Provide the [x, y] coordinate of the cell's center where the given text is located.  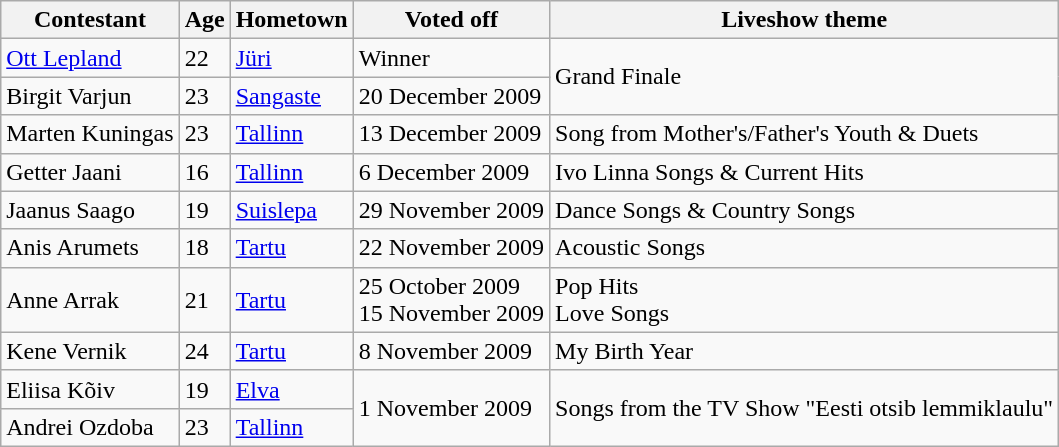
Marten Kuningas [90, 134]
Sangaste [292, 96]
Birgit Varjun [90, 96]
Jaanus Saago [90, 210]
Andrei Ozdoba [90, 427]
Pop HitsLove Songs [804, 300]
21 [204, 300]
18 [204, 248]
Anis Arumets [90, 248]
Suislepa [292, 210]
Eliisa Kõiv [90, 389]
6 December 2009 [451, 172]
Kene Vernik [90, 351]
Acoustic Songs [804, 248]
20 December 2009 [451, 96]
16 [204, 172]
Winner [451, 58]
Jüri [292, 58]
My Birth Year [804, 351]
29 November 2009 [451, 210]
Songs from the TV Show "Eesti otsib lemmiklaulu" [804, 408]
Ott Lepland [90, 58]
Contestant [90, 20]
24 [204, 351]
Elva [292, 389]
Hometown [292, 20]
Song from Mother's/Father's Youth & Duets [804, 134]
8 November 2009 [451, 351]
Voted off [451, 20]
1 November 2009 [451, 408]
22 [204, 58]
13 December 2009 [451, 134]
Ivo Linna Songs & Current Hits [804, 172]
Anne Arrak [90, 300]
Dance Songs & Country Songs [804, 210]
25 October 200915 November 2009 [451, 300]
Grand Finale [804, 77]
Liveshow theme [804, 20]
22 November 2009 [451, 248]
Age [204, 20]
Getter Jaani [90, 172]
